Detect which cell encompasses the target text, then output its (X, Y) center coordinate. 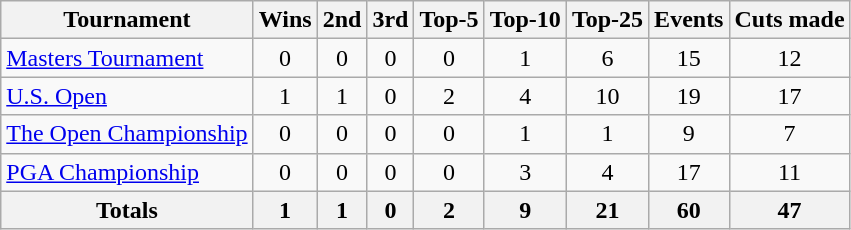
3 (525, 172)
Tournament (127, 20)
Masters Tournament (127, 58)
47 (790, 210)
Wins (285, 20)
Events (689, 20)
Top-10 (525, 20)
Totals (127, 210)
11 (790, 172)
7 (790, 134)
6 (607, 58)
19 (689, 96)
10 (607, 96)
2nd (342, 20)
Top-5 (449, 20)
60 (689, 210)
U.S. Open (127, 96)
Cuts made (790, 20)
The Open Championship (127, 134)
12 (790, 58)
15 (689, 58)
PGA Championship (127, 172)
21 (607, 210)
Top-25 (607, 20)
3rd (390, 20)
